Search for the cell housing the specified text and yield its (x, y) center coordinate. 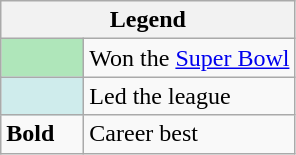
Led the league (190, 96)
Career best (190, 134)
Won the Super Bowl (190, 58)
Bold (42, 134)
Legend (148, 20)
